Locate the cell with the specified text and output its (X, Y) center coordinate. 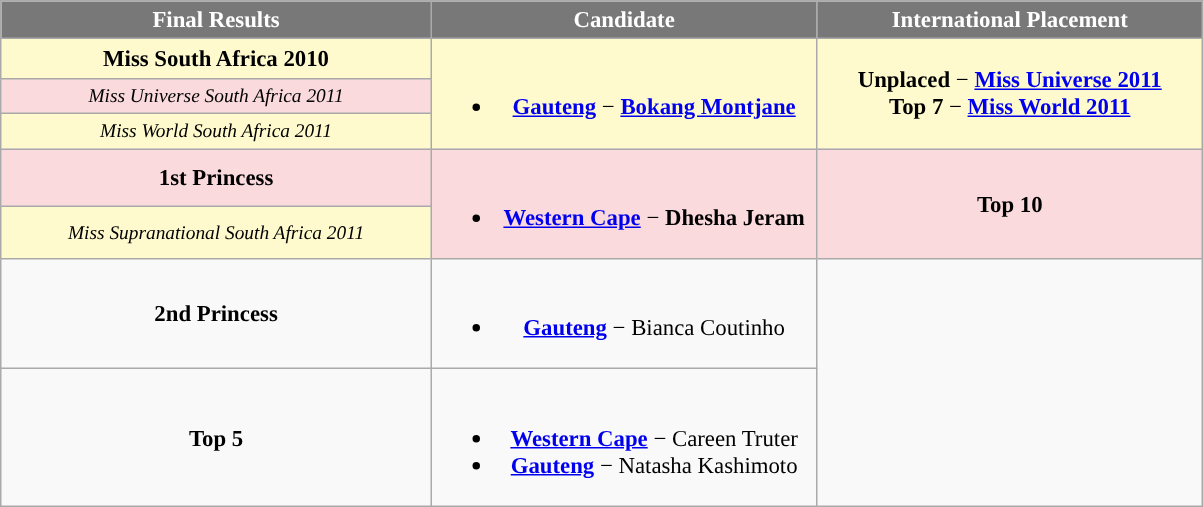
Final Results (216, 20)
Gauteng − Bianca Coutinho (624, 314)
Top 10 (1010, 204)
Miss South Africa 2010 (216, 59)
2nd Princess (216, 314)
Candidate (624, 20)
Unplaced − Miss Universe 2011Top 7 − Miss World 2011 (1010, 94)
Western Cape − Dhesha Jeram (624, 204)
Top 5 (216, 438)
International Placement (1010, 20)
Miss Supranational South Africa 2011 (216, 233)
Miss Universe South Africa 2011 (216, 96)
Western Cape − Careen TruterGauteng − Natasha Kashimoto (624, 438)
Gauteng − Bokang Montjane (624, 94)
Miss World South Africa 2011 (216, 130)
1st Princess (216, 178)
